Pinpoint the cell where the given text exists, returning its [x, y] midpoint coordinate. 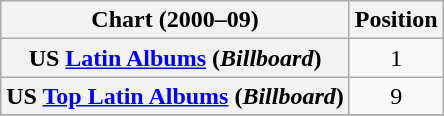
Position [396, 20]
1 [396, 58]
US Latin Albums (Billboard) [176, 58]
US Top Latin Albums (Billboard) [176, 96]
Chart (2000–09) [176, 20]
9 [396, 96]
